Find where the given text appears and provide that cell's center as (x, y) coordinate. 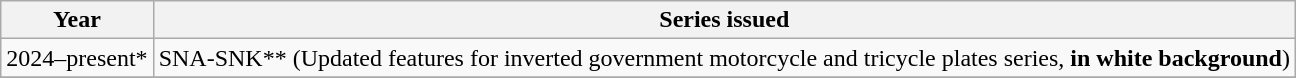
2024–present* (77, 58)
Series issued (724, 20)
Year (77, 20)
SNA-SNK** (Updated features for inverted government motorcycle and tricycle plates series, in white background) (724, 58)
